Search for the cell housing the specified text and yield its (X, Y) center coordinate. 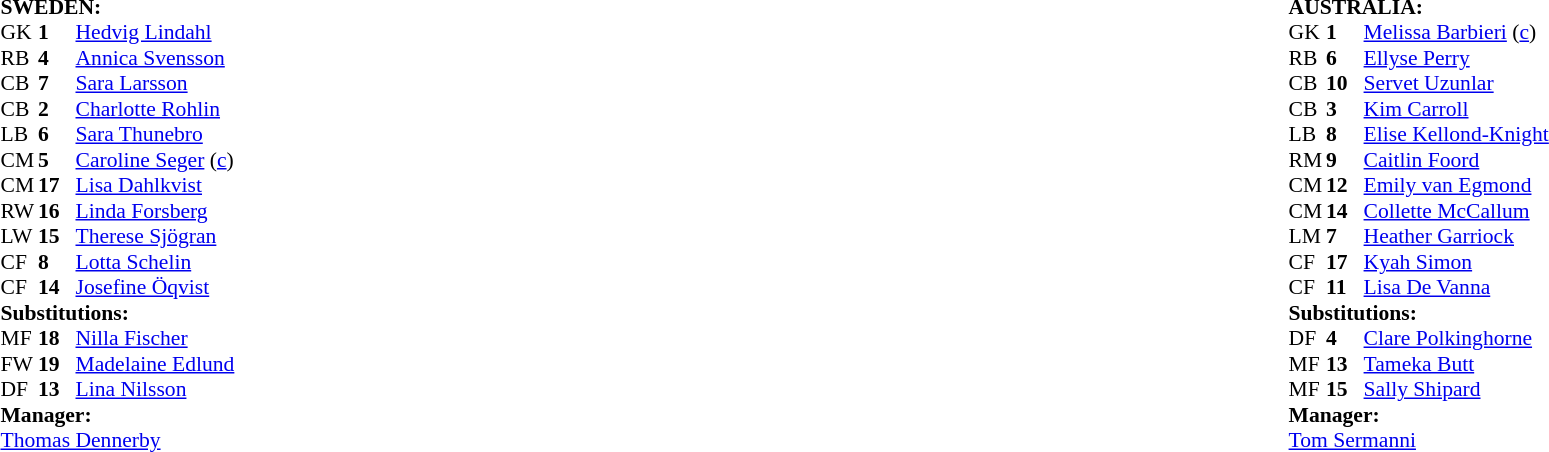
Tameka Butt (1456, 364)
Hedvig Lindahl (156, 33)
12 (1345, 185)
16 (57, 211)
Josefine Öqvist (156, 287)
Sara Larsson (156, 83)
RW (19, 211)
Linda Forsberg (156, 211)
Sara Thunebro (156, 135)
Caitlin Foord (1456, 160)
9 (1345, 160)
Heather Garriock (1456, 237)
Kim Carroll (1456, 109)
Lisa De Vanna (1456, 287)
18 (57, 339)
2 (57, 109)
Emily van Egmond (1456, 185)
Servet Uzunlar (1456, 83)
Lotta Schelin (156, 262)
Melissa Barbieri (c) (1456, 33)
LM (1308, 237)
10 (1345, 83)
RM (1308, 160)
Caroline Seger (c) (156, 160)
Lina Nilsson (156, 389)
Lisa Dahlkvist (156, 185)
3 (1345, 109)
Sally Shipard (1456, 389)
Kyah Simon (1456, 262)
5 (57, 160)
Charlotte Rohlin (156, 109)
Ellyse Perry (1456, 58)
Nilla Fischer (156, 339)
11 (1345, 287)
Collette McCallum (1456, 211)
Annica Svensson (156, 58)
LW (19, 237)
Therese Sjögran (156, 237)
Clare Polkinghorne (1456, 339)
Madelaine Edlund (156, 364)
FW (19, 364)
19 (57, 364)
Elise Kellond-Knight (1456, 135)
